Locate the cell with the specified text and output its (x, y) center coordinate. 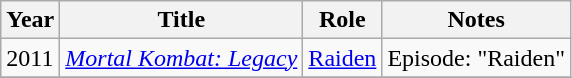
Year (30, 20)
Title (182, 20)
Raiden (342, 58)
Role (342, 20)
2011 (30, 58)
Episode: "Raiden" (476, 58)
Mortal Kombat: Legacy (182, 58)
Notes (476, 20)
